Identify which cell holds the provided text, then report its [X, Y] central coordinate. 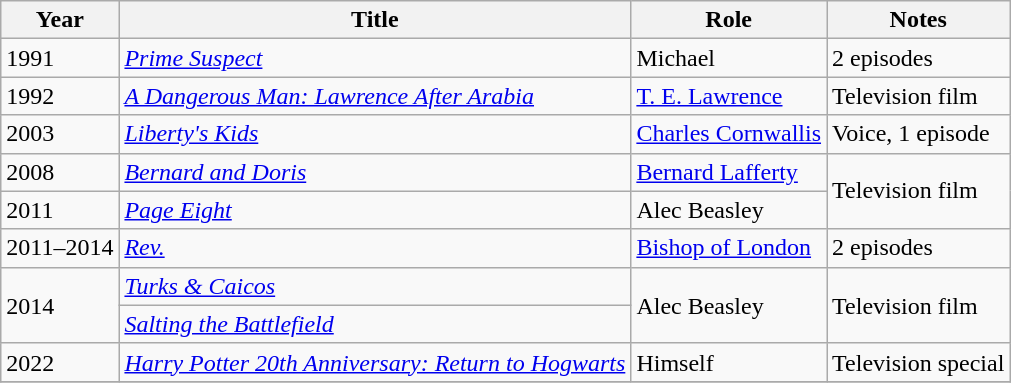
Television special [918, 362]
Title [375, 20]
2008 [60, 172]
1991 [60, 58]
Salting the Battlefield [375, 324]
2022 [60, 362]
Voice, 1 episode [918, 134]
Turks & Caicos [375, 286]
2011–2014 [60, 248]
2003 [60, 134]
A Dangerous Man: Lawrence After Arabia [375, 96]
Harry Potter 20th Anniversary: Return to Hogwarts [375, 362]
2011 [60, 210]
Bishop of London [729, 248]
Bernard Lafferty [729, 172]
Bernard and Doris [375, 172]
Rev. [375, 248]
2014 [60, 305]
1992 [60, 96]
Himself [729, 362]
Liberty's Kids [375, 134]
Michael [729, 58]
Prime Suspect [375, 58]
T. E. Lawrence [729, 96]
Charles Cornwallis [729, 134]
Notes [918, 20]
Year [60, 20]
Page Eight [375, 210]
Role [729, 20]
